Output the (x, y) coordinate of the center of the cell containing the given text.  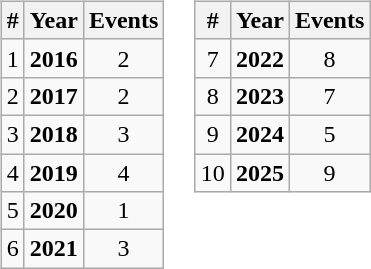
2019 (54, 173)
2020 (54, 211)
2024 (260, 134)
2023 (260, 96)
6 (12, 249)
2016 (54, 58)
2017 (54, 96)
10 (212, 173)
2025 (260, 173)
2021 (54, 249)
2022 (260, 58)
2018 (54, 134)
